Capture the cell that displays the provided text and extract its [x, y] central coordinate. 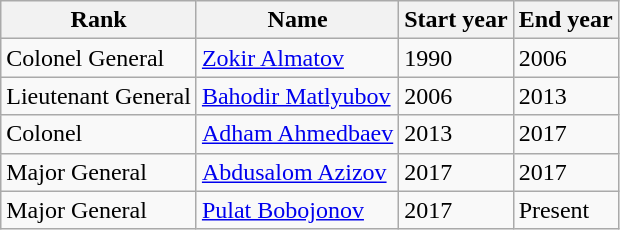
Start year [456, 20]
Adham Ahmedbaev [297, 134]
End year [566, 20]
1990 [456, 58]
Bahodir Matlyubov [297, 96]
Present [566, 210]
Name [297, 20]
Lieutenant General [99, 96]
Rank [99, 20]
Pulat Bobojonov [297, 210]
Abdusalom Azizov [297, 172]
Colonel General [99, 58]
Colonel [99, 134]
Zokir Almatov [297, 58]
